For the text-containing cell, return its midpoint in [x, y] coordinate format. 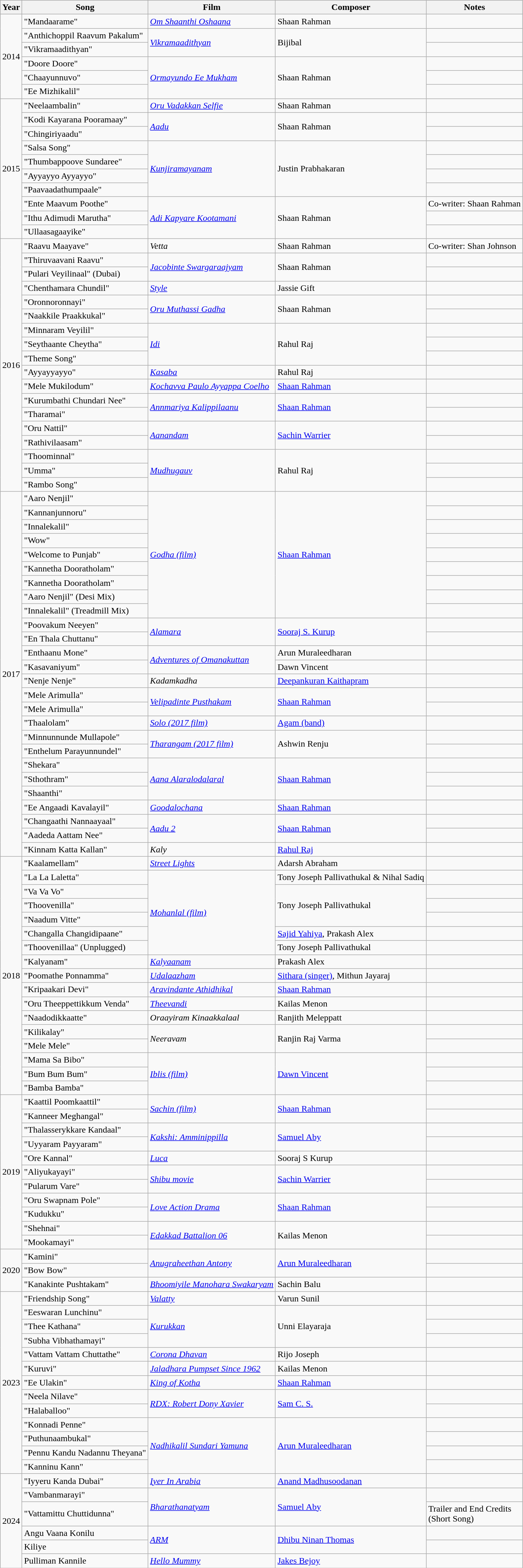
"Ayyayyayyo" [85, 372]
Tony Joseph Pallivathukal & Nihal Sadiq [351, 877]
Kakshi: Amminippilla [212, 1137]
"Kudukku" [85, 1214]
Aadu [212, 126]
"Friendship Song" [85, 1298]
Kasaba [212, 372]
"Mandaarame" [85, 21]
"Subha Vibhathamayi" [85, 1341]
Godha (film) [212, 554]
Theevandi [212, 1004]
"Kanninu Kann" [85, 1467]
"Thumbappoove Sundaree" [85, 161]
"Oronnoronnayi" [85, 302]
"Vattam Vattam Chuttathe" [85, 1355]
"Kaattil Poomkaattil" [85, 1102]
"Ore Kannal" [85, 1158]
Kaly [212, 849]
"Kaalamellam" [85, 863]
"Changaathi Nannaayaal" [85, 821]
"Poomathe Ponnamma" [85, 976]
"Ithu Adimudi Marutha" [85, 218]
"Thoovenilla" [85, 905]
"Neela Nilave" [85, 1397]
Song [85, 7]
"Chaayunnuvo" [85, 77]
"Innalekalil" [85, 526]
"Thiruvaavani Raavu" [85, 260]
2017 [11, 674]
"Thalasserykkare Kandaal" [85, 1130]
Aanandam [212, 435]
Corona Dhavan [212, 1355]
Bharathanatyam [212, 1506]
"Mama Sa Bibo" [85, 1060]
"Nenje Nenje" [85, 681]
2020 [11, 1270]
"Vattamittu Chuttidunna" [85, 1514]
"Thoominnal" [85, 456]
Ormayundo Ee Mukham [212, 77]
"Raavu Maayave" [85, 246]
Pulliman Kannile [85, 1561]
"Kinnam Katta Kallan" [85, 849]
"Kasavaniyum" [85, 667]
RDX: Robert Dony Xavier [212, 1404]
"Mookamayi" [85, 1242]
Anand Madhusoodanan [351, 1481]
"Innalekalil" (Treadmill Mix) [85, 611]
Kunjiramayanam [212, 168]
"Oru Nattil" [85, 428]
Aravindante Athidhikal [212, 990]
Udalaazham [212, 976]
"Chingiriyaadu" [85, 133]
"Kuruvi" [85, 1369]
"Theme Song" [85, 358]
Sooraj S. Kurup [351, 632]
"Aaro Nenjil" [85, 498]
"Chenthamara Chundil" [85, 288]
"Aliyukayayi" [85, 1172]
"Bow Bow" [85, 1270]
"Kanakinte Pushtakam" [85, 1284]
"Ee Mizhikalil" [85, 91]
"Enthaanu Mone" [85, 653]
"Pularum Vare" [85, 1186]
Solo (2017 film) [212, 723]
"Welcome to Punjab" [85, 554]
"Halaballoo" [85, 1411]
Kadamkadha [212, 681]
"Kalyanam" [85, 962]
"Ullaasagaayike" [85, 232]
Bijibal [351, 42]
"Umma" [85, 470]
Alamara [212, 632]
"Aadeda Aattam Nee" [85, 835]
Jaladhara Pumpset Since 1962 [212, 1369]
"Anthichoppil Raavum Pakalum" [85, 35]
"Minnunnunde Mullapole" [85, 737]
"Uyyaram Payyaram" [85, 1144]
Prakash Alex [351, 962]
"Poovakum Neeyen" [85, 625]
2019 [11, 1172]
"La La Laletta" [85, 877]
Kochavva Paulo Ayyappa Coelho [212, 386]
Style [212, 288]
Composer [351, 7]
Idi [212, 344]
2015 [11, 169]
"Ayyayyo Ayyayyo" [85, 176]
"Rambo Song" [85, 484]
King of Kotha [212, 1383]
Film [212, 7]
Kurukkan [212, 1327]
"Naadodikkaatte" [85, 1018]
"Ee Angaadi Kavalayil" [85, 807]
Adventures of Omanakuttan [212, 660]
"Eeswaran Lunchinu" [85, 1313]
Velipadinte Pusthakam [212, 702]
Edakkad Battalion 06 [212, 1235]
Iyer In Arabia [212, 1481]
"Naadum Vitte" [85, 919]
Sithara (singer), Mithun Jayaraj [351, 976]
"Thoovenillaa" (Unplugged) [85, 948]
Hello Mummy [212, 1561]
Adi Kapyare Kootamani [212, 218]
Co-writer: Shaan Rahman [475, 204]
Dhibu Ninan Thomas [351, 1540]
"Bum Bum Bum" [85, 1074]
2014 [11, 56]
Shibu movie [212, 1179]
Ranjith Meleppatt [351, 1018]
"Mele Mele" [85, 1046]
Annmariya Kalippilaanu [212, 407]
Mudhugauv [212, 470]
Sachin Balu [351, 1284]
Sooraj S Kurup [351, 1158]
Oru Muthassi Gadha [212, 309]
Varun Sunil [351, 1298]
"Salsa Song" [85, 147]
"Seythaante Cheytha" [85, 344]
"Naakkile Praakkukal" [85, 316]
"Pulari Veyilinaal" (Dubai) [85, 274]
Street Lights [212, 863]
Nadhikalil Sundari Yamuna [212, 1446]
"Kodi Kayarana Pooramaay" [85, 119]
Year [11, 7]
"Oru Theeppettikkum Venda" [85, 1004]
Sachin (film) [212, 1109]
"Aaro Nenjil" (Desi Mix) [85, 597]
Sam C. S. [351, 1404]
"Vikramaadithyan" [85, 49]
Sajid Yahiya, Prakash Alex [351, 934]
"Tharamai" [85, 414]
"Kannanjunnoru" [85, 512]
"Iyyeru Kanda Dubai" [85, 1481]
Mohanlal (film) [212, 912]
"Puthunaambukal" [85, 1439]
Ranjin Raj Varma [351, 1039]
"Va Va Vo" [85, 891]
Vikramaadithyan [212, 42]
Jassie Gift [351, 288]
Ashwin Renju [351, 744]
Aadu 2 [212, 828]
2016 [11, 365]
"Ee Ulakin" [85, 1383]
"Rathivilaasam" [85, 442]
Rijo Joseph [351, 1355]
"Enthelum Parayunnundel" [85, 751]
Love Action Drama [212, 1207]
Trailer and End Credits(Short Song) [475, 1514]
Unni Elayaraja [351, 1327]
"Changalla Changidipaane" [85, 934]
Notes [475, 7]
"Kripaakari Devi" [85, 990]
"Thee Kathana" [85, 1327]
"Ente Maavum Poothe" [85, 204]
"Oru Swapnam Pole" [85, 1200]
"Shekara" [85, 765]
"Thaalolam" [85, 723]
Adarsh Abraham [351, 863]
Oraayiram Kinaakkalaal [212, 1018]
"Shaanthi" [85, 793]
2018 [11, 976]
"Minnaram Veyilil" [85, 330]
"Paavaadathumpaale" [85, 190]
"Pennu Kandu Nadannu Theyana" [85, 1453]
"Sthothram" [85, 779]
Kalyaanam [212, 962]
Co-writer: Shan Johnson [475, 246]
Justin Prabhakaran [351, 168]
Neeravam [212, 1039]
Kiliye [85, 1547]
Bhoomiyile Manohara Swakaryam [212, 1284]
Valatty [212, 1298]
2023 [11, 1383]
ARM [212, 1540]
"Doore Doore" [85, 63]
Anugraheethan Antony [212, 1263]
"Vambanmarayi" [85, 1495]
"En Thala Chuttanu" [85, 639]
Oru Vadakkan Selfie [212, 105]
Vetta [212, 246]
Luca [212, 1158]
"Bamba Bamba" [85, 1088]
"Neelaambalin" [85, 105]
"Kilikalay" [85, 1032]
"Kamini" [85, 1256]
"Shehnai" [85, 1228]
Deepankuran Kaithapram [351, 681]
"Mele Mukilodum" [85, 386]
2024 [11, 1520]
Tharangam (2017 film) [212, 744]
Angu Vaana Konilu [85, 1533]
Goodalochana [212, 807]
Iblis (film) [212, 1074]
"Kurumbathi Chundari Nee" [85, 400]
Aana Alaralodalaral [212, 779]
"Kanneer Meghangal" [85, 1116]
Jakes Bejoy [351, 1561]
Agam (band) [351, 723]
Jacobinte Swargaraajyam [212, 267]
"Wow" [85, 540]
"Konnadi Penne" [85, 1425]
Om Shaanthi Oshaana [212, 21]
